Extract the [X, Y] coordinate from the center of the cell holding the provided text.  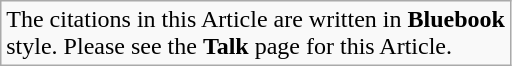
The citations in this Article are written in Bluebookstyle. Please see the Talk page for this Article. [256, 34]
